Find where the given text appears and provide that cell's center as (X, Y) coordinate. 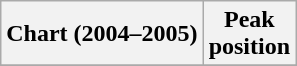
Chart (2004–2005) (102, 34)
Peakposition (249, 34)
